Detect which cell encompasses the target text, then output its [x, y] center coordinate. 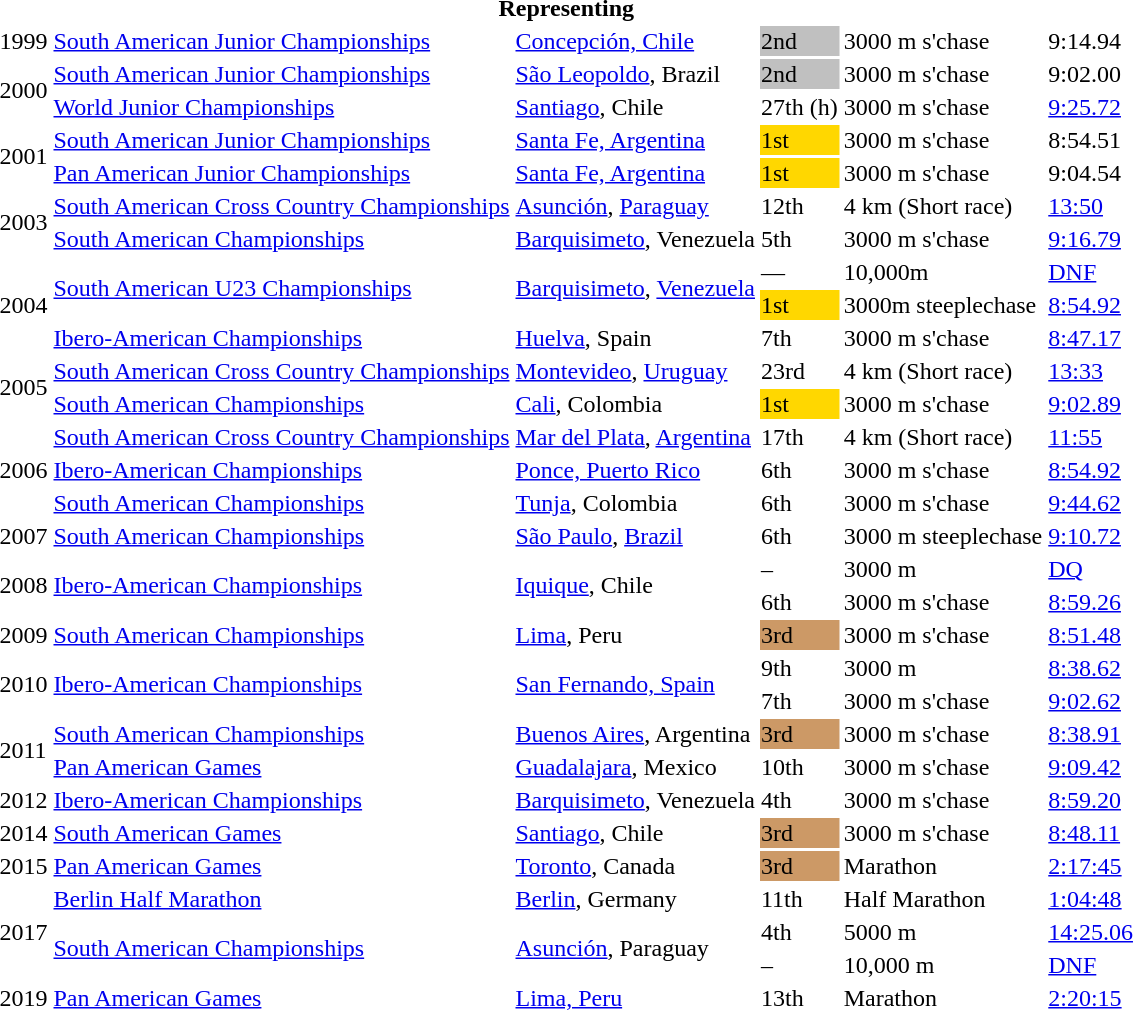
27th (h) [800, 107]
11th [800, 899]
Marathon [943, 866]
World Junior Championships [282, 107]
— [800, 272]
10th [800, 767]
South American Games [282, 833]
5th [800, 239]
Berlin Half Marathon [282, 899]
Toronto, Canada [636, 866]
3000m steeplechase [943, 305]
Lima, Peru [636, 635]
São Paulo, Brazil [636, 536]
Guadalajara, Mexico [636, 767]
9th [800, 668]
Ponce, Puerto Rico [636, 470]
Half Marathon [943, 899]
10,000m [943, 272]
12th [800, 206]
Mar del Plata, Argentina [636, 437]
São Leopoldo, Brazil [636, 74]
Tunja, Colombia [636, 503]
5000 m [943, 932]
Buenos Aires, Argentina [636, 734]
Berlin, Germany [636, 899]
Concepción, Chile [636, 41]
23rd [800, 371]
Huelva, Spain [636, 338]
17th [800, 437]
Cali, Colombia [636, 404]
South American U23 Championships [282, 288]
3000 m steeplechase [943, 536]
San Fernando, Spain [636, 684]
10,000 m [943, 965]
Iquique, Chile [636, 586]
Montevideo, Uruguay [636, 371]
Pan American Junior Championships [282, 173]
